For the text-containing cell, return its midpoint in [x, y] coordinate format. 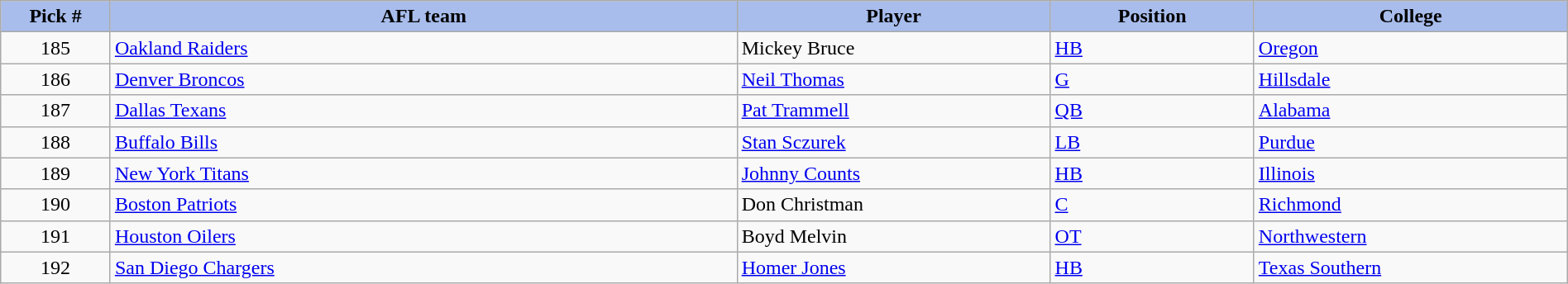
College [1411, 17]
Richmond [1411, 205]
Homer Jones [893, 267]
192 [56, 267]
Texas Southern [1411, 267]
C [1152, 205]
Hillsdale [1411, 79]
Illinois [1411, 173]
Dallas Texans [423, 111]
Buffalo Bills [423, 142]
San Diego Chargers [423, 267]
OT [1152, 236]
Player [893, 17]
189 [56, 173]
Alabama [1411, 111]
190 [56, 205]
Pick # [56, 17]
Position [1152, 17]
Houston Oilers [423, 236]
AFL team [423, 17]
Northwestern [1411, 236]
QB [1152, 111]
New York Titans [423, 173]
187 [56, 111]
Neil Thomas [893, 79]
Oakland Raiders [423, 48]
191 [56, 236]
186 [56, 79]
188 [56, 142]
Mickey Bruce [893, 48]
Don Christman [893, 205]
G [1152, 79]
Stan Sczurek [893, 142]
Denver Broncos [423, 79]
Johnny Counts [893, 173]
Oregon [1411, 48]
185 [56, 48]
LB [1152, 142]
Purdue [1411, 142]
Boyd Melvin [893, 236]
Pat Trammell [893, 111]
Boston Patriots [423, 205]
